Search for the cell housing the specified text and yield its [x, y] center coordinate. 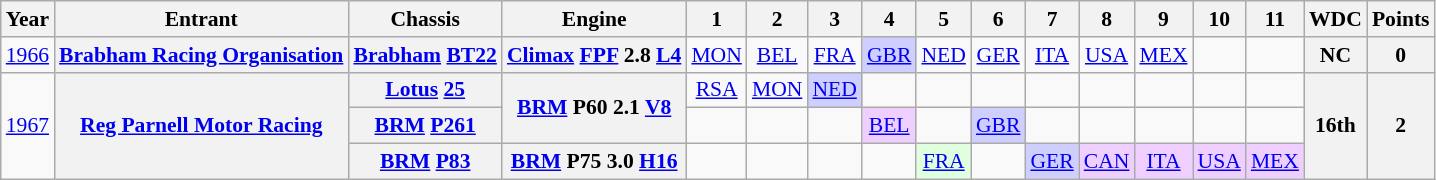
Climax FPF 2.8 L4 [594, 55]
Lotus 25 [424, 90]
1966 [28, 55]
Reg Parnell Motor Racing [201, 126]
BRM P60 2.1 V8 [594, 108]
CAN [1107, 162]
Brabham Racing Organisation [201, 55]
BRM P75 3.0 H16 [594, 162]
8 [1107, 19]
Year [28, 19]
Engine [594, 19]
Brabham BT22 [424, 55]
7 [1052, 19]
Chassis [424, 19]
Entrant [201, 19]
NC [1336, 55]
10 [1220, 19]
1967 [28, 126]
11 [1275, 19]
4 [890, 19]
Points [1401, 19]
3 [834, 19]
5 [943, 19]
16th [1336, 126]
6 [998, 19]
1 [716, 19]
BRM P261 [424, 126]
WDC [1336, 19]
9 [1163, 19]
0 [1401, 55]
BRM P83 [424, 162]
RSA [716, 90]
